Locate the cell with the specified text and output its [X, Y] center coordinate. 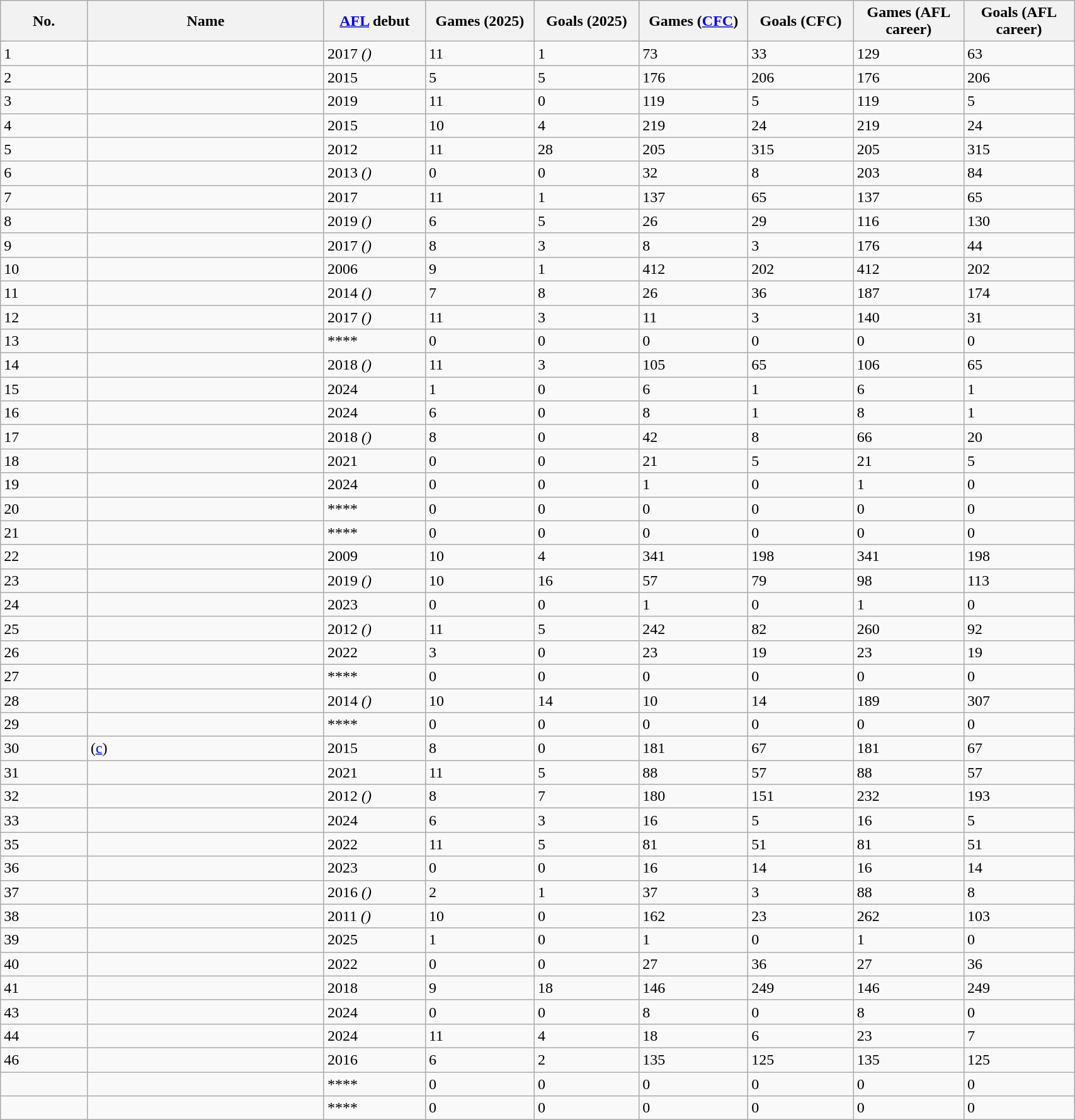
2018 [374, 988]
105 [694, 365]
Goals (AFL career) [1019, 21]
193 [1019, 796]
30 [44, 749]
2025 [374, 940]
39 [44, 940]
Goals (CFC) [801, 21]
12 [44, 317]
66 [908, 437]
Games (AFL career) [908, 21]
2006 [374, 269]
15 [44, 389]
40 [44, 964]
232 [908, 796]
116 [908, 221]
42 [694, 437]
17 [44, 437]
242 [694, 628]
2012 [374, 149]
35 [44, 844]
73 [694, 54]
180 [694, 796]
Games (CFC) [694, 21]
92 [1019, 628]
82 [801, 628]
130 [1019, 221]
41 [44, 988]
13 [44, 341]
2019 [374, 101]
129 [908, 54]
2011 () [374, 916]
162 [694, 916]
98 [908, 580]
25 [44, 628]
63 [1019, 54]
(c) [205, 749]
79 [801, 580]
Name [205, 21]
46 [44, 1060]
38 [44, 916]
113 [1019, 580]
189 [908, 701]
140 [908, 317]
2016 [374, 1060]
No. [44, 21]
Goals (2025) [586, 21]
307 [1019, 701]
151 [801, 796]
106 [908, 365]
262 [908, 916]
187 [908, 293]
AFL debut [374, 21]
174 [1019, 293]
Games (2025) [480, 21]
260 [908, 628]
2016 () [374, 892]
2013 () [374, 173]
2009 [374, 557]
84 [1019, 173]
43 [44, 1012]
22 [44, 557]
103 [1019, 916]
203 [908, 173]
2017 [374, 197]
